Extract the [X, Y] coordinate from the center of the cell holding the provided text.  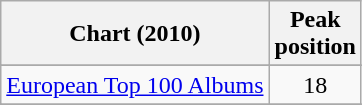
European Top 100 Albums [135, 85]
Chart (2010) [135, 34]
18 [315, 85]
Peakposition [315, 34]
